Pinpoint the cell where the given text exists, returning its (X, Y) midpoint coordinate. 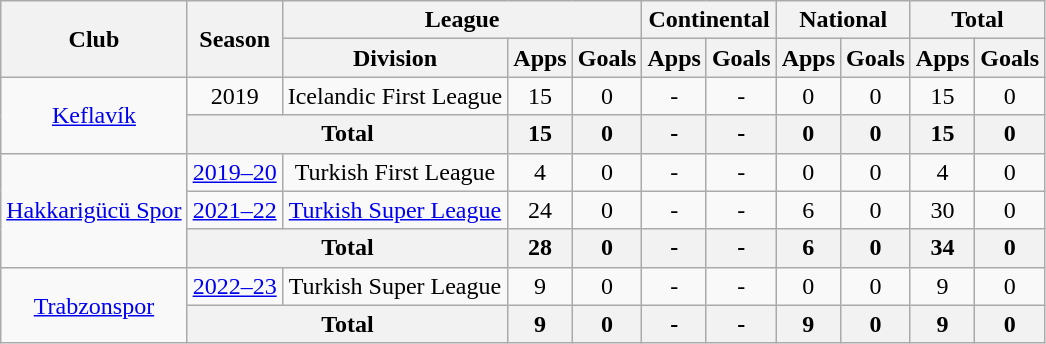
2019 (234, 96)
National (843, 20)
Division (395, 58)
Icelandic First League (395, 96)
2021–22 (234, 210)
Club (94, 39)
Continental (709, 20)
2022–23 (234, 286)
2019–20 (234, 172)
Keflavík (94, 115)
28 (540, 248)
30 (942, 210)
Hakkarigücü Spor (94, 210)
League (462, 20)
Turkish First League (395, 172)
Trabzonspor (94, 305)
Season (234, 39)
34 (942, 248)
24 (540, 210)
